From the cell containing the given text, extract its center point as (X, Y) coordinate. 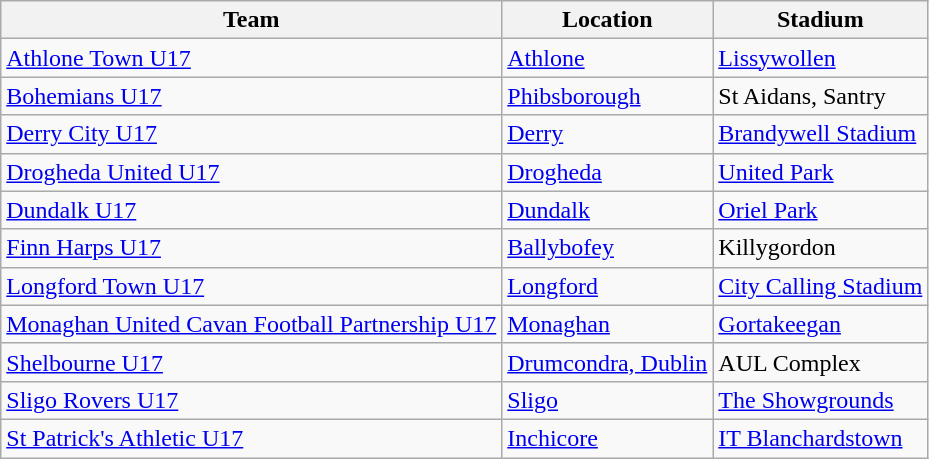
Oriel Park (820, 210)
St Aidans, Santry (820, 96)
City Calling Stadium (820, 286)
Derry City U17 (252, 134)
Location (608, 20)
Sligo Rovers U17 (252, 400)
Derry (608, 134)
Killygordon (820, 248)
Drumcondra, Dublin (608, 362)
Sligo (608, 400)
Ballybofey (608, 248)
Athlone Town U17 (252, 58)
Brandywell Stadium (820, 134)
The Showgrounds (820, 400)
Athlone (608, 58)
Longford (608, 286)
Bohemians U17 (252, 96)
Drogheda (608, 172)
Finn Harps U17 (252, 248)
Shelbourne U17 (252, 362)
Drogheda United U17 (252, 172)
United Park (820, 172)
Dundalk U17 (252, 210)
Inchicore (608, 438)
Longford Town U17 (252, 286)
Lissywollen (820, 58)
AUL Complex (820, 362)
Team (252, 20)
Monaghan United Cavan Football Partnership U17 (252, 324)
Phibsborough (608, 96)
Dundalk (608, 210)
Stadium (820, 20)
IT Blanchardstown (820, 438)
Gortakeegan (820, 324)
St Patrick's Athletic U17 (252, 438)
Monaghan (608, 324)
